For the text-containing cell, return its midpoint in (x, y) coordinate format. 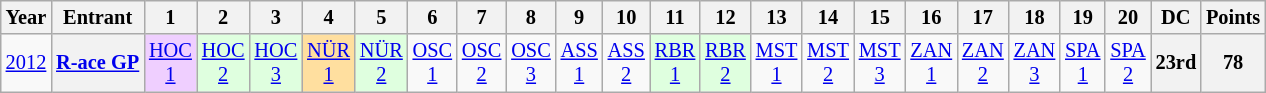
OSC3 (530, 63)
HOC3 (276, 63)
23rd (1176, 63)
12 (725, 17)
OSC2 (482, 63)
NÜR2 (382, 63)
1 (170, 17)
NÜR1 (328, 63)
4 (328, 17)
10 (626, 17)
ASS2 (626, 63)
78 (1233, 63)
14 (828, 17)
6 (432, 17)
5 (382, 17)
20 (1128, 17)
OSC1 (432, 63)
MST2 (828, 63)
ASS1 (580, 63)
HOC2 (224, 63)
11 (675, 17)
9 (580, 17)
2012 (26, 63)
Year (26, 17)
ZAN2 (983, 63)
19 (1082, 17)
MST3 (880, 63)
Entrant (98, 17)
R-ace GP (98, 63)
8 (530, 17)
2 (224, 17)
RBR1 (675, 63)
ZAN3 (1035, 63)
MST1 (777, 63)
16 (931, 17)
7 (482, 17)
3 (276, 17)
17 (983, 17)
SPA1 (1082, 63)
Points (1233, 17)
DC (1176, 17)
15 (880, 17)
18 (1035, 17)
13 (777, 17)
ZAN1 (931, 63)
HOC1 (170, 63)
RBR2 (725, 63)
SPA2 (1128, 63)
